Return the [x, y] coordinate for the center point of the cell that contains the specified text.  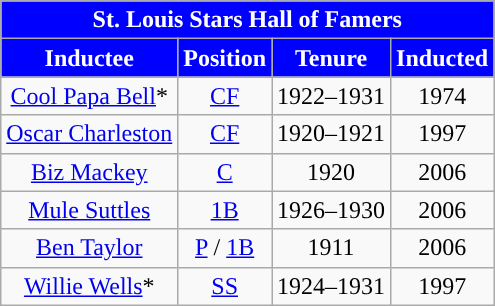
C [225, 172]
1924–1931 [332, 286]
Ben Taylor [90, 248]
Tenure [332, 58]
1974 [442, 96]
Biz Mackey [90, 172]
1922–1931 [332, 96]
Inductee [90, 58]
St. Louis Stars Hall of Famers [248, 20]
SS [225, 286]
Oscar Charleston [90, 134]
1926–1930 [332, 210]
1920–1921 [332, 134]
Cool Papa Bell* [90, 96]
1B [225, 210]
1911 [332, 248]
Willie Wells* [90, 286]
P / 1B [225, 248]
Position [225, 58]
Mule Suttles [90, 210]
1920 [332, 172]
Inducted [442, 58]
